For the text-containing cell, return its midpoint in [X, Y] coordinate format. 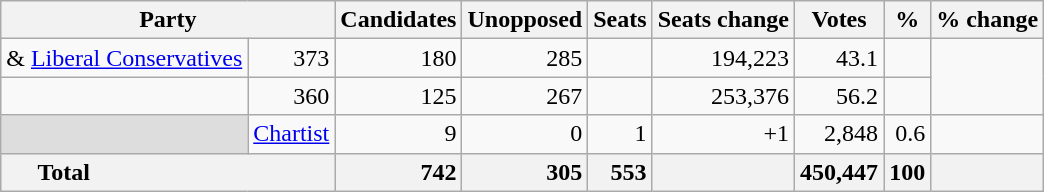
% change [988, 20]
450,447 [840, 172]
Seats change [723, 20]
267 [525, 96]
Candidates [398, 20]
1 [620, 134]
& Liberal Conservatives [124, 58]
742 [398, 172]
Party [168, 20]
0 [525, 134]
Votes [840, 20]
56.2 [840, 96]
+1 [723, 134]
Unopposed [525, 20]
Chartist [292, 134]
180 [398, 58]
100 [908, 172]
285 [525, 58]
2,848 [840, 134]
9 [398, 134]
553 [620, 172]
125 [398, 96]
194,223 [723, 58]
373 [292, 58]
43.1 [840, 58]
Seats [620, 20]
Total [168, 172]
360 [292, 96]
305 [525, 172]
% [908, 20]
0.6 [908, 134]
253,376 [723, 96]
